Extract the [x, y] coordinate from the center of the cell holding the provided text.  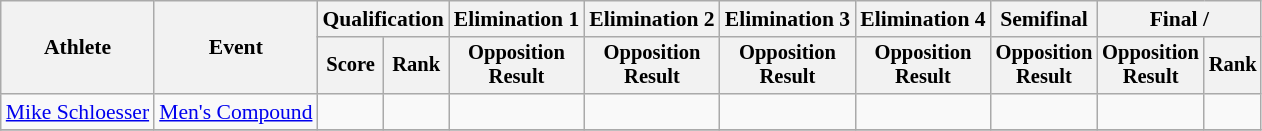
Elimination 4 [922, 19]
Elimination 2 [652, 19]
Qualification [384, 19]
Elimination 3 [788, 19]
Event [236, 48]
Mike Schloesser [78, 112]
Elimination 1 [516, 19]
Semifinal [1044, 19]
Score [351, 66]
Men's Compound [236, 112]
Athlete [78, 48]
Final / [1179, 19]
